Identify which cell holds the provided text, then report its (x, y) central coordinate. 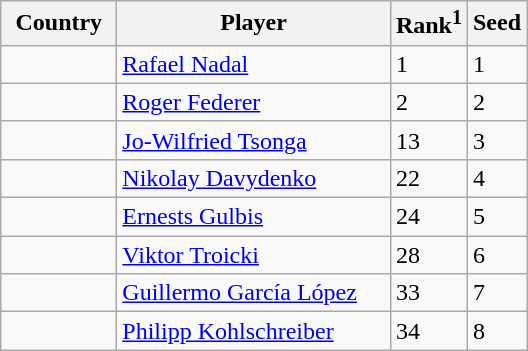
5 (496, 217)
3 (496, 140)
Rank1 (428, 24)
Rafael Nadal (254, 64)
Guillermo García López (254, 293)
Player (254, 24)
Ernests Gulbis (254, 217)
Viktor Troicki (254, 255)
Country (59, 24)
13 (428, 140)
Jo-Wilfried Tsonga (254, 140)
Nikolay Davydenko (254, 178)
4 (496, 178)
6 (496, 255)
34 (428, 331)
7 (496, 293)
28 (428, 255)
Seed (496, 24)
Philipp Kohlschreiber (254, 331)
Roger Federer (254, 102)
8 (496, 331)
24 (428, 217)
33 (428, 293)
22 (428, 178)
